From the cell containing the given text, extract its center point as (x, y) coordinate. 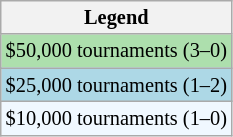
$25,000 tournaments (1–2) (116, 85)
$50,000 tournaments (3–0) (116, 51)
Legend (116, 17)
$10,000 tournaments (1–0) (116, 118)
